Extract the [x, y] coordinate from the center of the cell holding the provided text.  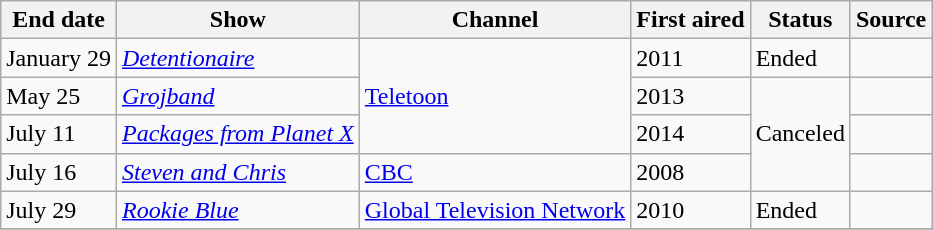
2010 [690, 210]
2014 [690, 134]
2013 [690, 96]
Steven and Chris [238, 172]
2011 [690, 58]
First aired [690, 20]
Source [890, 20]
Detentionaire [238, 58]
Global Television Network [495, 210]
2008 [690, 172]
Grojband [238, 96]
Show [238, 20]
Channel [495, 20]
End date [59, 20]
January 29 [59, 58]
July 29 [59, 210]
Canceled [800, 134]
Status [800, 20]
Packages from Planet X [238, 134]
July 11 [59, 134]
CBC [495, 172]
July 16 [59, 172]
Teletoon [495, 96]
May 25 [59, 96]
Rookie Blue [238, 210]
